Locate the cell with the specified text and output its [X, Y] center coordinate. 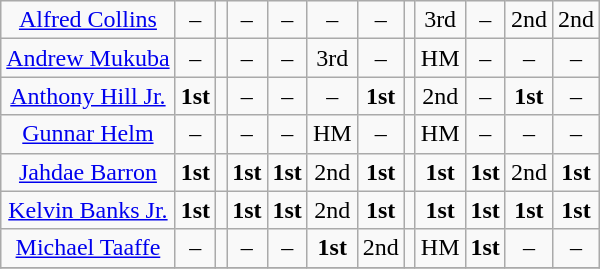
Michael Taaffe [88, 248]
Anthony Hill Jr. [88, 96]
Alfred Collins [88, 20]
Andrew Mukuba [88, 58]
Kelvin Banks Jr. [88, 210]
Gunnar Helm [88, 134]
Jahdae Barron [88, 172]
